Determine the (x, y) coordinate at the center of the cell enclosing the given text.  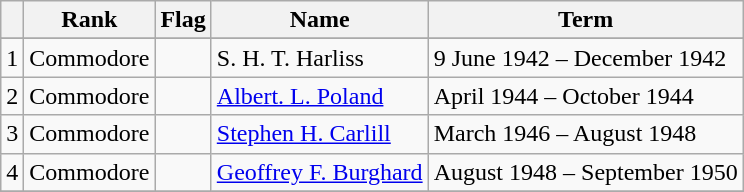
4 (12, 172)
Name (320, 20)
S. H. T. Harliss (320, 58)
August 1948 – September 1950 (586, 172)
9 June 1942 – December 1942 (586, 58)
Rank (90, 20)
3 (12, 134)
March 1946 – August 1948 (586, 134)
2 (12, 96)
Term (586, 20)
Geoffrey F. Burghard (320, 172)
Flag (183, 20)
April 1944 – October 1944 (586, 96)
Albert. L. Poland (320, 96)
Stephen H. Carlill (320, 134)
1 (12, 58)
